Output the (x, y) coordinate of the center of the cell containing the given text.  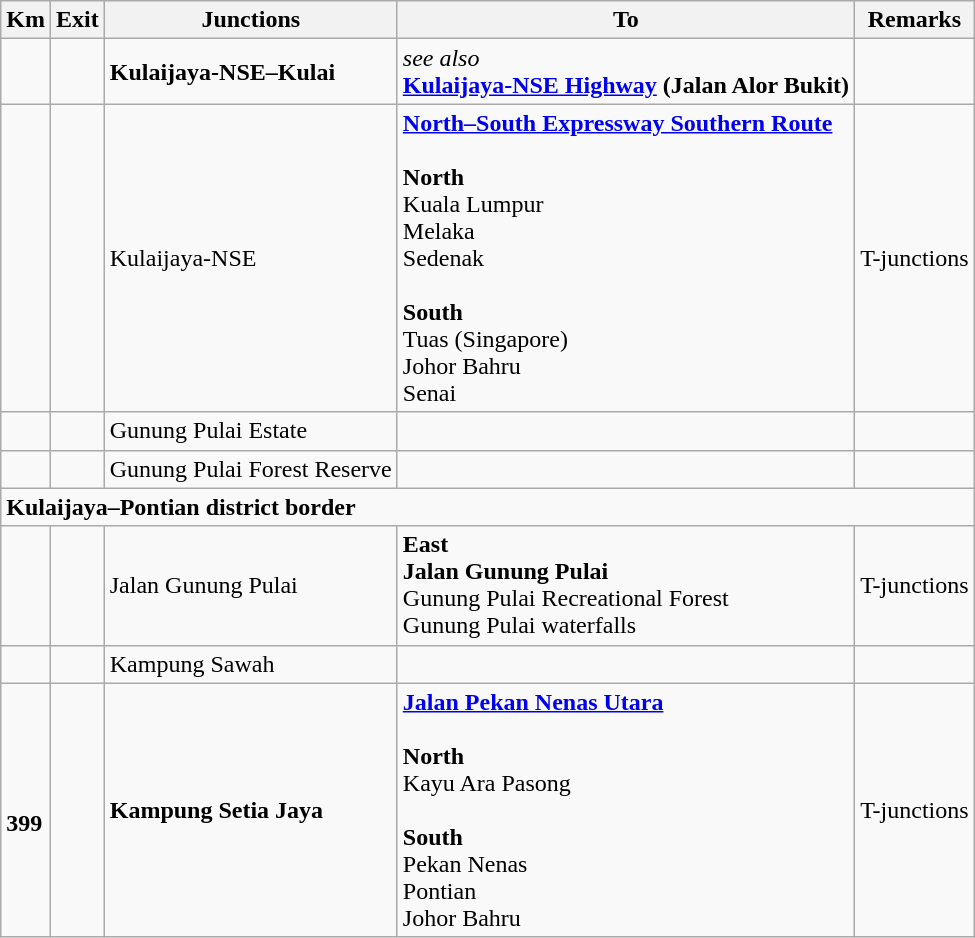
Kulaijaya-NSE (250, 258)
see also Kulaijaya-NSE Highway (Jalan Alor Bukit) (626, 72)
399 (26, 810)
Kulaijaya–Pontian district border (488, 507)
Kampung Setia Jaya (250, 810)
Jalan Pekan Nenas UtaraNorthKayu Ara PasongSouthPekan NenasPontianJohor Bahru (626, 810)
Jalan Gunung Pulai (250, 586)
Kulaijaya-NSE–Kulai (250, 72)
Remarks (915, 20)
Junctions (250, 20)
Exit (77, 20)
Gunung Pulai Forest Reserve (250, 469)
Km (26, 20)
North–South Expressway Southern RouteNorthKuala LumpurMelakaSedenakSouth Tuas (Singapore)Johor BahruSenai (626, 258)
To (626, 20)
EastJalan Gunung PulaiGunung Pulai Recreational ForestGunung Pulai waterfalls (626, 586)
Gunung Pulai Estate (250, 431)
Kampung Sawah (250, 664)
